Scan for the cell matching the given text and deliver its [X, Y] coordinate at center. 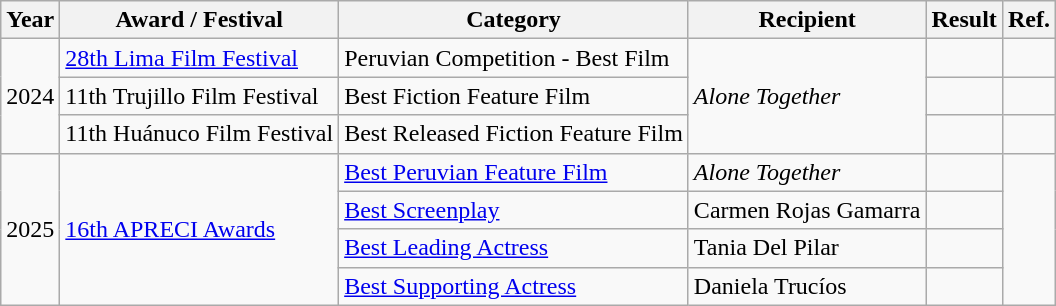
Tania Del Pilar [807, 248]
Best Released Fiction Feature Film [514, 134]
Best Screenplay [514, 210]
Ref. [1028, 20]
Best Leading Actress [514, 248]
Best Supporting Actress [514, 286]
2025 [30, 229]
Award / Festival [200, 20]
Category [514, 20]
2024 [30, 96]
Recipient [807, 20]
11th Trujillo Film Festival [200, 96]
Peruvian Competition - Best Film [514, 58]
Year [30, 20]
11th Huánuco Film Festival [200, 134]
16th APRECI Awards [200, 229]
Best Peruvian Feature Film [514, 172]
Carmen Rojas Gamarra [807, 210]
Result [964, 20]
28th Lima Film Festival [200, 58]
Daniela Trucíos [807, 286]
Best Fiction Feature Film [514, 96]
